Locate the cell with the specified text and output its [x, y] center coordinate. 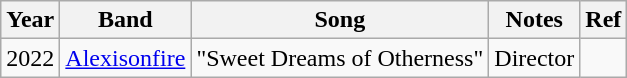
Alexisonfire [126, 58]
"Sweet Dreams of Otherness" [340, 58]
Band [126, 20]
Director [534, 58]
2022 [30, 58]
Year [30, 20]
Song [340, 20]
Notes [534, 20]
Ref [604, 20]
